From the cell containing the given text, extract its center point as [X, Y] coordinate. 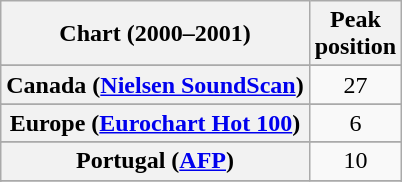
Canada (Nielsen SoundScan) [155, 85]
6 [355, 123]
Chart (2000–2001) [155, 34]
Europe (Eurochart Hot 100) [155, 123]
27 [355, 85]
Peakposition [355, 34]
10 [355, 161]
Portugal (AFP) [155, 161]
